Return (X, Y) of the center of cell containing provided text 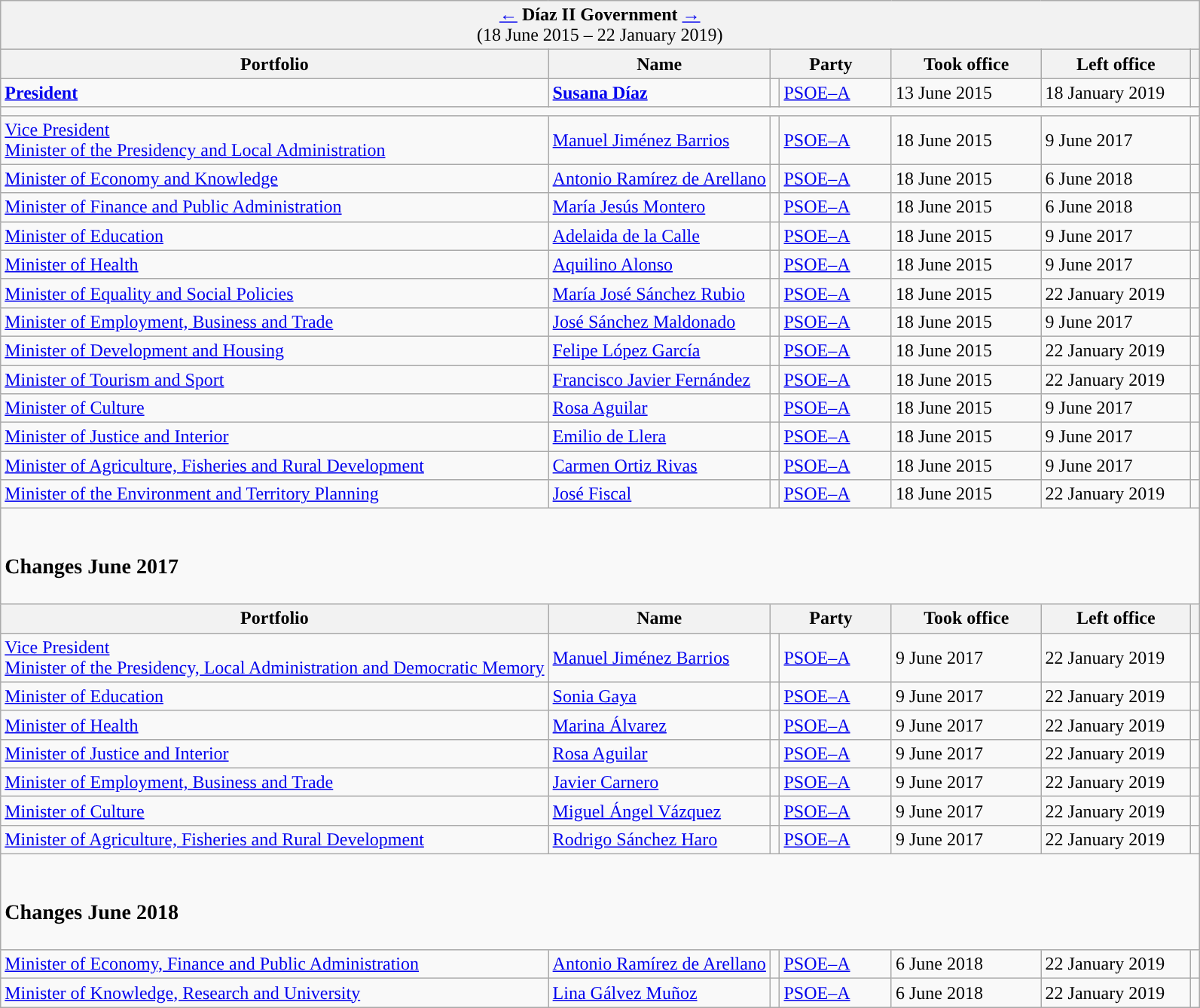
18 January 2019 (1116, 93)
Emilio de Llera (659, 437)
Lina Gálvez Muñoz (659, 993)
Minister of Tourism and Sport (274, 379)
Sonia Gaya (659, 696)
Marina Álvarez (659, 725)
Minister of Equality and Social Policies (274, 293)
Vice PresidentMinister of the Presidency and Local Administration (274, 140)
13 June 2015 (966, 93)
Rodrigo Sánchez Haro (659, 839)
Susana Díaz (659, 93)
Changes June 2017 (600, 556)
Felipe López García (659, 350)
María José Sánchez Rubio (659, 293)
Miguel Ángel Vázquez (659, 811)
Aquilino Alonso (659, 264)
Francisco Javier Fernández (659, 379)
← Díaz II Government →(18 June 2015 – 22 January 2019) (600, 26)
Adelaida de la Calle (659, 236)
María Jesús Montero (659, 207)
Minister of Knowledge, Research and University (274, 993)
Vice PresidentMinister of the Presidency, Local Administration and Democratic Memory (274, 657)
Carmen Ortiz Rivas (659, 466)
Javier Carnero (659, 782)
President (274, 93)
Changes June 2018 (600, 903)
Minister of Finance and Public Administration (274, 207)
José Sánchez Maldonado (659, 322)
Minister of Economy, Finance and Public Administration (274, 964)
Minister of Development and Housing (274, 350)
José Fiscal (659, 494)
Minister of Economy and Knowledge (274, 179)
Minister of the Environment and Territory Planning (274, 494)
